Identify which cell holds the provided text, then report its (X, Y) central coordinate. 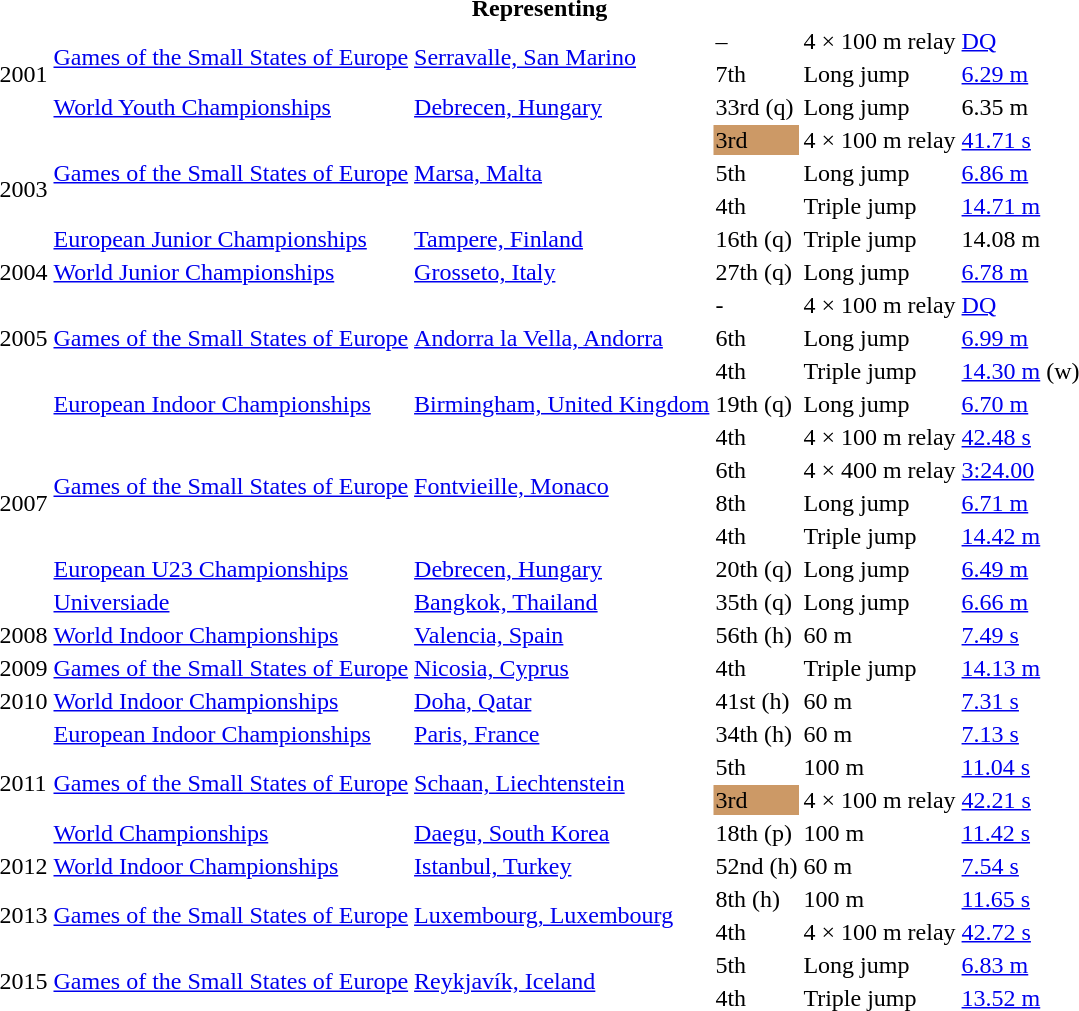
Tampere, Finland (562, 239)
Nicosia, Cyprus (562, 668)
Bangkok, Thailand (562, 602)
– (756, 41)
18th (p) (756, 833)
World Junior Championships (231, 272)
34th (h) (756, 734)
European Junior Championships (231, 239)
- (756, 305)
20th (q) (756, 569)
Serravalle, San Marino (562, 58)
Luxembourg, Luxembourg (562, 916)
World Championships (231, 833)
Doha, Qatar (562, 701)
8th (756, 503)
33rd (q) (756, 107)
Fontvieille, Monaco (562, 486)
Grosseto, Italy (562, 272)
7th (756, 74)
56th (h) (756, 635)
World Youth Championships (231, 107)
Birmingham, United Kingdom (562, 404)
52nd (h) (756, 866)
Daegu, South Korea (562, 833)
Marsa, Malta (562, 173)
Valencia, Spain (562, 635)
41st (h) (756, 701)
19th (q) (756, 404)
16th (q) (756, 239)
Paris, France (562, 734)
European U23 Championships (231, 569)
35th (q) (756, 602)
27th (q) (756, 272)
Universiade (231, 602)
Schaan, Liechtenstein (562, 784)
Andorra la Vella, Andorra (562, 338)
8th (h) (756, 899)
4 × 400 m relay (880, 470)
Istanbul, Turkey (562, 866)
